From the cell containing the given text, extract its center point as [x, y] coordinate. 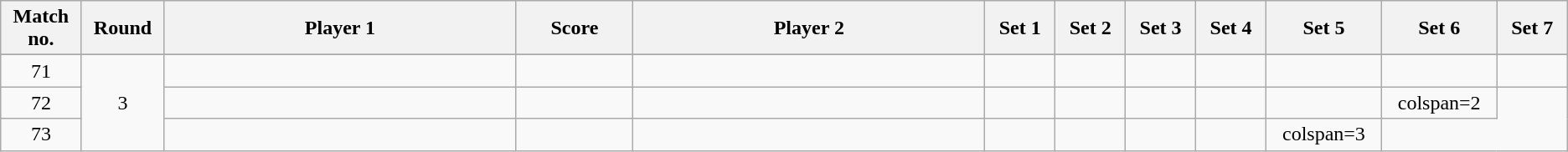
Set 7 [1532, 28]
colspan=2 [1439, 103]
Round [122, 28]
Set 4 [1231, 28]
Player 2 [809, 28]
72 [41, 103]
Player 1 [340, 28]
71 [41, 71]
Set 6 [1439, 28]
Set 2 [1091, 28]
colspan=3 [1324, 134]
3 [122, 103]
73 [41, 134]
Set 5 [1324, 28]
Score [575, 28]
Set 1 [1020, 28]
Set 3 [1161, 28]
Match no. [41, 28]
